Output the (x, y) coordinate of the center of the cell containing the given text.  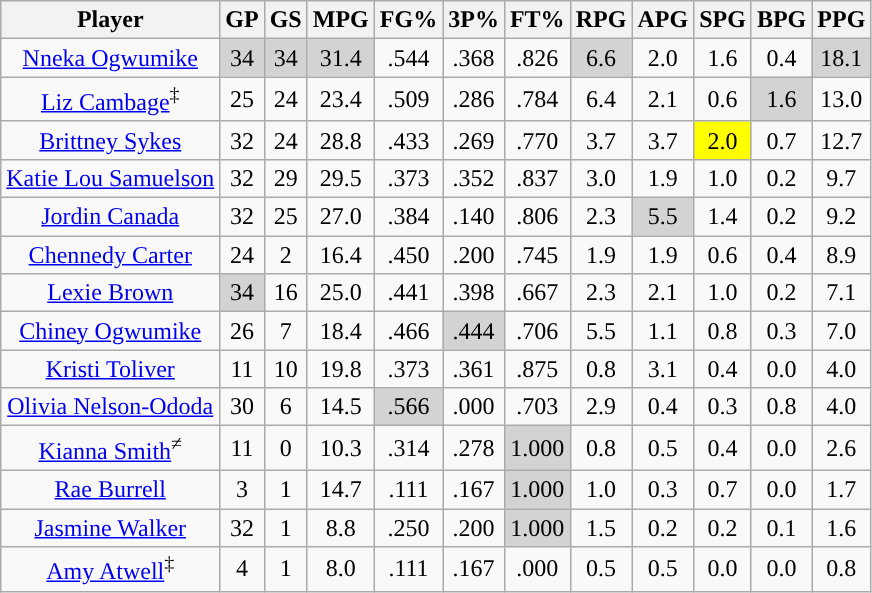
9.7 (842, 178)
29.5 (340, 178)
31.4 (340, 58)
.398 (474, 293)
.509 (408, 100)
0.1 (781, 528)
16.4 (340, 255)
PPG (842, 20)
23.4 (340, 100)
1.4 (723, 217)
.250 (408, 528)
8.0 (340, 570)
18.4 (340, 331)
Amy Atwell‡ (110, 570)
7.0 (842, 331)
.806 (537, 217)
APG (663, 20)
Player (110, 20)
Kianna Smith≠ (110, 448)
.667 (537, 293)
.368 (474, 58)
10 (286, 369)
8.8 (340, 528)
1.5 (601, 528)
Brittney Sykes (110, 140)
7.1 (842, 293)
GP (242, 20)
Olivia Nelson-Ododa (110, 407)
.140 (474, 217)
28.8 (340, 140)
MPG (340, 20)
.706 (537, 331)
30 (242, 407)
.566 (408, 407)
.837 (537, 178)
Rae Burrell (110, 489)
.745 (537, 255)
Liz Cambage‡ (110, 100)
RPG (601, 20)
Jordin Canada (110, 217)
3P% (474, 20)
.278 (474, 448)
Kristi Toliver (110, 369)
8.9 (842, 255)
3.1 (663, 369)
Nneka Ogwumike (110, 58)
.441 (408, 293)
14.5 (340, 407)
FG% (408, 20)
.286 (474, 100)
16 (286, 293)
.384 (408, 217)
0 (286, 448)
3 (242, 489)
.703 (537, 407)
12.7 (842, 140)
13.0 (842, 100)
18.1 (842, 58)
19.8 (340, 369)
Chiney Ogwumike (110, 331)
.352 (474, 178)
14.7 (340, 489)
Chennedy Carter (110, 255)
1.1 (663, 331)
27.0 (340, 217)
.444 (474, 331)
.450 (408, 255)
.314 (408, 448)
25.0 (340, 293)
SPG (723, 20)
Jasmine Walker (110, 528)
GS (286, 20)
.466 (408, 331)
6.6 (601, 58)
10.3 (340, 448)
BPG (781, 20)
4 (242, 570)
.770 (537, 140)
.784 (537, 100)
Lexie Brown (110, 293)
26 (242, 331)
.826 (537, 58)
.544 (408, 58)
Katie Lou Samuelson (110, 178)
2.9 (601, 407)
FT% (537, 20)
.269 (474, 140)
7 (286, 331)
1.7 (842, 489)
.361 (474, 369)
6 (286, 407)
3.0 (601, 178)
2.6 (842, 448)
.875 (537, 369)
9.2 (842, 217)
2 (286, 255)
.433 (408, 140)
29 (286, 178)
6.4 (601, 100)
